Return the [X, Y] coordinate for the center point of the cell that contains the specified text.  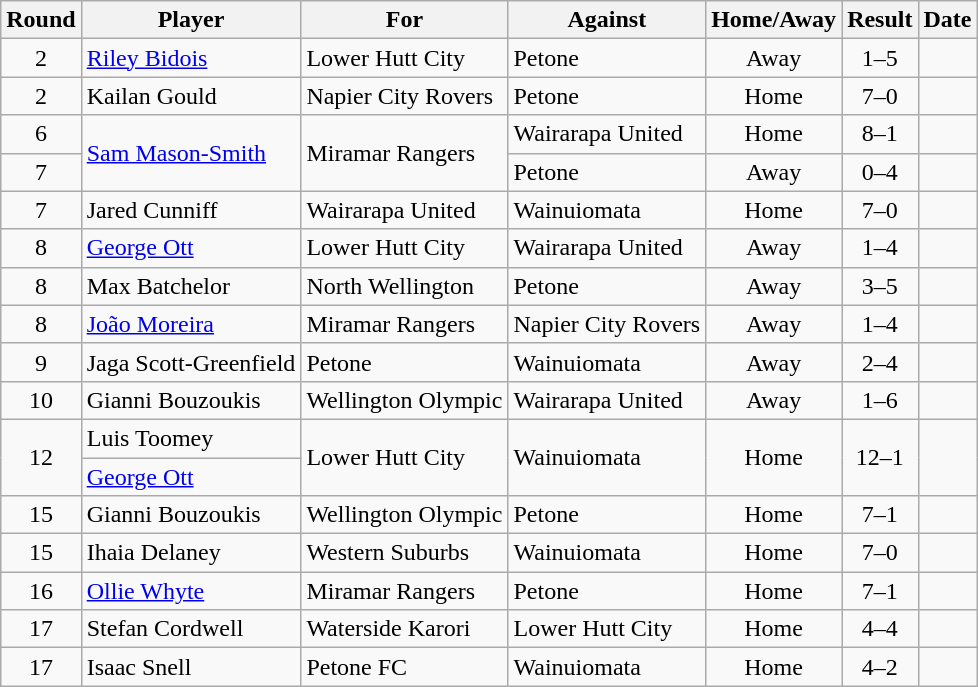
Date [948, 20]
Player [191, 20]
João Moreira [191, 324]
Jaga Scott-Greenfield [191, 362]
Ollie Whyte [191, 591]
Jared Cunniff [191, 210]
Isaac Snell [191, 667]
10 [41, 400]
2–4 [880, 362]
12 [41, 457]
Result [880, 20]
Round [41, 20]
16 [41, 591]
3–5 [880, 286]
12–1 [880, 457]
Max Batchelor [191, 286]
Waterside Karori [404, 629]
9 [41, 362]
Sam Mason-Smith [191, 153]
1–5 [880, 58]
0–4 [880, 172]
North Wellington [404, 286]
4–2 [880, 667]
Kailan Gould [191, 96]
Stefan Cordwell [191, 629]
For [404, 20]
1–6 [880, 400]
Ihaia Delaney [191, 553]
Petone FC [404, 667]
Riley Bidois [191, 58]
Against [607, 20]
4–4 [880, 629]
8–1 [880, 134]
Home/Away [774, 20]
Luis Toomey [191, 438]
Western Suburbs [404, 553]
6 [41, 134]
